Extract the (x, y) coordinate from the center of the cell holding the provided text.  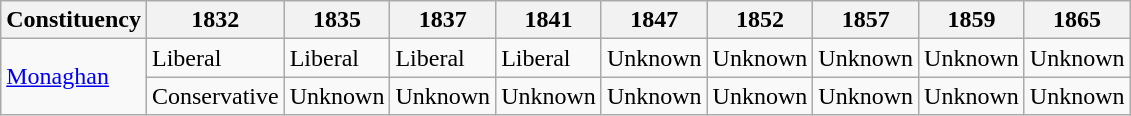
1847 (654, 20)
Monaghan (74, 77)
Constituency (74, 20)
Conservative (215, 96)
1841 (549, 20)
1852 (760, 20)
1859 (972, 20)
1865 (1077, 20)
1837 (443, 20)
1835 (337, 20)
1832 (215, 20)
1857 (866, 20)
